Return (x, y) of the center of cell containing provided text 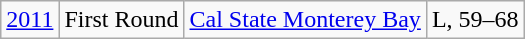
Cal State Monterey Bay (305, 20)
L, 59–68 (475, 20)
First Round (122, 20)
2011 (30, 20)
